From the cell containing the given text, extract its center point as (X, Y) coordinate. 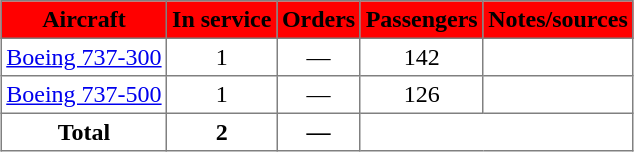
2 (222, 132)
Orders (319, 20)
Total (84, 132)
Aircraft (84, 20)
Boeing 737-500 (84, 95)
Passengers (421, 20)
Boeing 737-300 (84, 57)
Notes/sources (558, 20)
In service (222, 20)
142 (421, 57)
126 (421, 95)
